Determine the (x, y) coordinate at the center of the cell enclosing the given text.  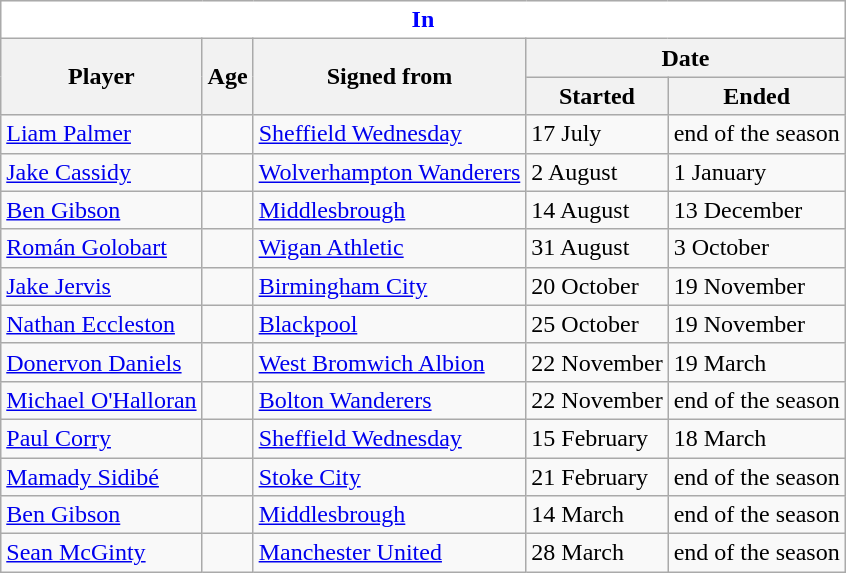
19 March (756, 362)
Mamady Sidibé (102, 477)
14 August (597, 210)
25 October (597, 324)
28 March (597, 553)
Paul Corry (102, 438)
3 October (756, 248)
14 March (597, 515)
Started (597, 96)
Liam Palmer (102, 134)
31 August (597, 248)
Román Golobart (102, 248)
18 March (756, 438)
Nathan Eccleston (102, 324)
Manchester United (390, 553)
1 January (756, 172)
Donervon Daniels (102, 362)
West Bromwich Albion (390, 362)
Wigan Athletic (390, 248)
15 February (597, 438)
20 October (597, 286)
Player (102, 77)
13 December (756, 210)
Date (686, 58)
Ended (756, 96)
Birmingham City (390, 286)
Age (228, 77)
Jake Cassidy (102, 172)
Bolton Wanderers (390, 400)
Stoke City (390, 477)
Michael O'Halloran (102, 400)
Sean McGinty (102, 553)
21 February (597, 477)
Blackpool (390, 324)
2 August (597, 172)
In (423, 20)
17 July (597, 134)
Wolverhampton Wanderers (390, 172)
Signed from (390, 77)
Jake Jervis (102, 286)
